Extract the [x, y] coordinate from the center of the cell holding the provided text.  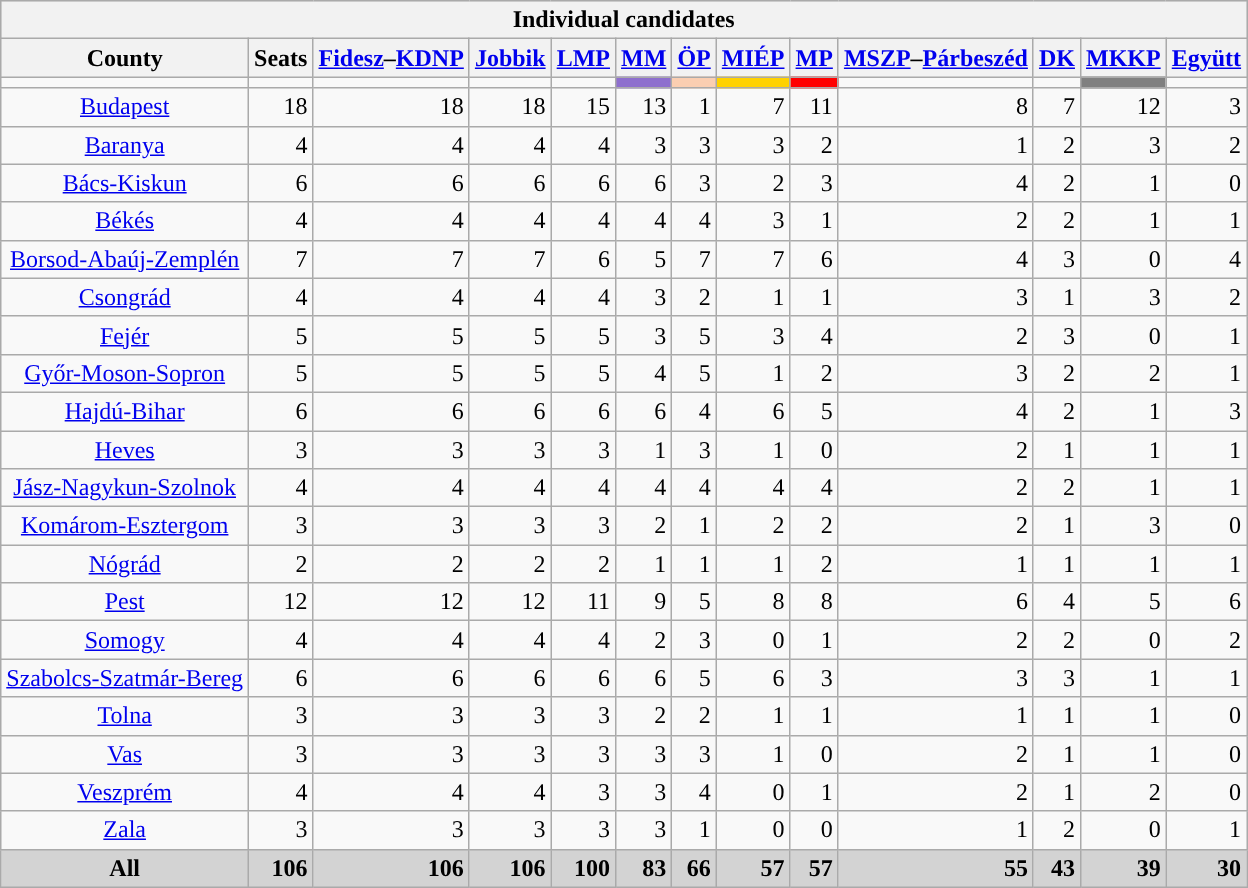
Jobbik [510, 58]
Veszprém [125, 792]
Jász-Nagykun-Szolnok [125, 488]
DK [1056, 58]
Nógrád [125, 564]
County [125, 58]
Seats [281, 58]
55 [936, 868]
Hajdú-Bihar [125, 411]
LMP [583, 58]
Komárom-Esztergom [125, 526]
Vas [125, 754]
Borsod-Abaúj-Zemplén [125, 259]
Békés [125, 221]
Szabolcs-Szatmár-Bereg [125, 678]
MIÉP [753, 58]
MM [644, 58]
MSZP–Párbeszéd [936, 58]
Heves [125, 449]
Somogy [125, 640]
Együtt [1206, 58]
Budapest [125, 107]
Csongrád [125, 297]
66 [694, 868]
Fidesz–KDNP [391, 58]
15 [583, 107]
13 [644, 107]
MP [814, 58]
MKKP [1123, 58]
100 [583, 868]
Zala [125, 830]
43 [1056, 868]
Fejér [125, 335]
Győr-Moson-Sopron [125, 373]
Baranya [125, 145]
Individual candidates [624, 20]
Bács-Kiskun [125, 183]
Tolna [125, 716]
ÖP [694, 58]
30 [1206, 868]
9 [644, 602]
All [125, 868]
39 [1123, 868]
83 [644, 868]
Pest [125, 602]
